Determine the [X, Y] coordinate at the center of the cell enclosing the given text.  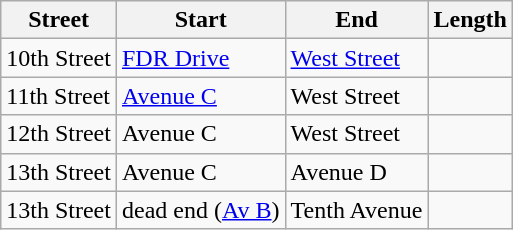
End [356, 20]
dead end (Av B) [200, 210]
Street [59, 20]
11th Street [59, 96]
Length [470, 20]
Avenue D [356, 172]
10th Street [59, 58]
Tenth Avenue [356, 210]
Start [200, 20]
12th Street [59, 134]
FDR Drive [200, 58]
